Extract the (x, y) coordinate from the center of the cell holding the provided text.  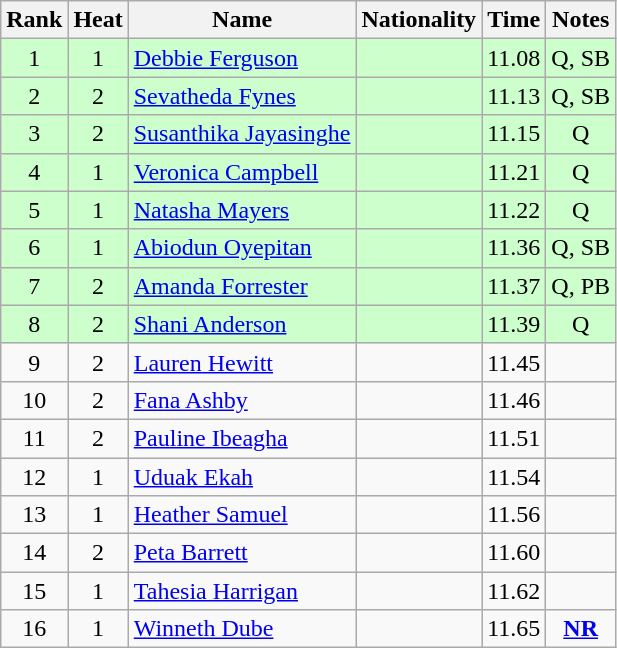
11 (34, 438)
Winneth Dube (242, 629)
5 (34, 210)
11.46 (514, 400)
11.45 (514, 362)
11.51 (514, 438)
11.62 (514, 591)
Rank (34, 20)
Sevatheda Fynes (242, 96)
11.22 (514, 210)
10 (34, 400)
11.54 (514, 477)
Time (514, 20)
NR (581, 629)
Uduak Ekah (242, 477)
9 (34, 362)
Nationality (419, 20)
Debbie Ferguson (242, 58)
Notes (581, 20)
15 (34, 591)
Q, PB (581, 286)
Veronica Campbell (242, 172)
11.60 (514, 553)
11.08 (514, 58)
11.65 (514, 629)
Heather Samuel (242, 515)
Name (242, 20)
Abiodun Oyepitan (242, 248)
Heat (98, 20)
14 (34, 553)
8 (34, 324)
Tahesia Harrigan (242, 591)
Susanthika Jayasinghe (242, 134)
11.21 (514, 172)
6 (34, 248)
12 (34, 477)
11.56 (514, 515)
11.37 (514, 286)
Shani Anderson (242, 324)
Pauline Ibeagha (242, 438)
7 (34, 286)
16 (34, 629)
11.13 (514, 96)
Fana Ashby (242, 400)
3 (34, 134)
4 (34, 172)
Natasha Mayers (242, 210)
Peta Barrett (242, 553)
13 (34, 515)
11.36 (514, 248)
11.15 (514, 134)
11.39 (514, 324)
Amanda Forrester (242, 286)
Lauren Hewitt (242, 362)
